Output the (x, y) coordinate of the center of the cell containing the given text.  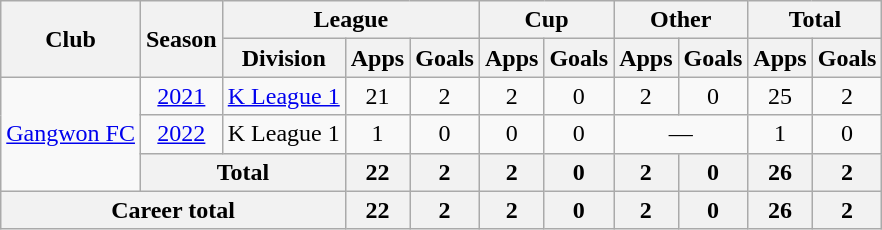
Club (71, 39)
League (350, 20)
Career total (174, 210)
25 (780, 96)
Cup (546, 20)
Division (284, 58)
Season (181, 39)
2021 (181, 96)
Gangwon FC (71, 134)
Other (681, 20)
2022 (181, 134)
21 (377, 96)
— (681, 134)
